Identify which cell holds the provided text, then report its [X, Y] central coordinate. 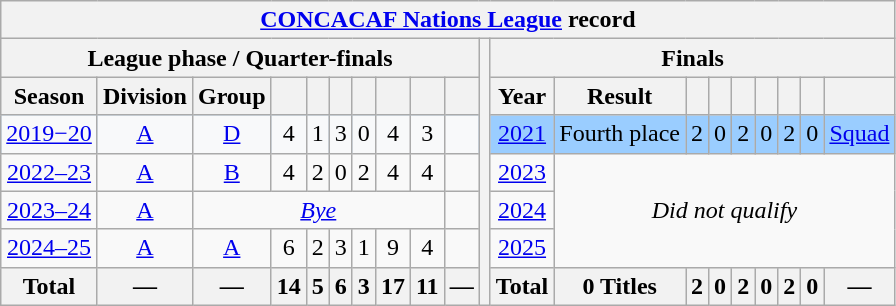
Year [522, 96]
14 [288, 286]
Bye [318, 210]
Division [144, 96]
Season [50, 96]
Squad [860, 134]
D [232, 134]
2021 [522, 134]
11 [427, 286]
Fourth place [620, 134]
2023–24 [50, 210]
2024 [522, 210]
2019−20 [50, 134]
League phase / Quarter-finals [240, 58]
17 [392, 286]
2024–25 [50, 248]
2025 [522, 248]
Result [620, 96]
Did not qualify [724, 210]
2023 [522, 172]
Group [232, 96]
B [232, 172]
2022–23 [50, 172]
9 [392, 248]
Finals [692, 58]
0 Titles [620, 286]
5 [318, 286]
CONCACAF Nations League record [448, 20]
